Pinpoint the cell where the given text exists, returning its (x, y) midpoint coordinate. 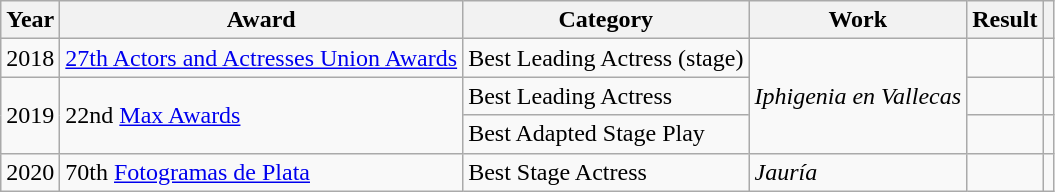
2019 (30, 115)
Work (858, 20)
Best Stage Actress (606, 172)
2018 (30, 58)
27th Actors and Actresses Union Awards (262, 58)
Jauría (858, 172)
Year (30, 20)
Best Adapted Stage Play (606, 134)
22nd Max Awards (262, 115)
70th Fotogramas de Plata (262, 172)
Award (262, 20)
Best Leading Actress (606, 96)
Category (606, 20)
Result (1005, 20)
Iphigenia en Vallecas (858, 96)
2020 (30, 172)
Best Leading Actress (stage) (606, 58)
